Search for the cell housing the specified text and yield its (X, Y) center coordinate. 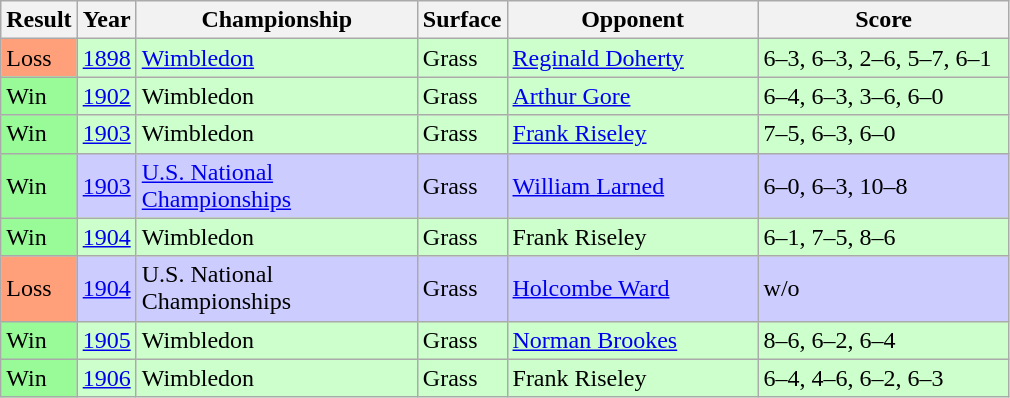
6–4, 4–6, 6–2, 6–3 (884, 378)
Surface (462, 20)
Score (884, 20)
6–0, 6–3, 10–8 (884, 186)
6–1, 7–5, 8–6 (884, 237)
1905 (106, 340)
Reginald Doherty (632, 58)
Year (106, 20)
Arthur Gore (632, 96)
1906 (106, 378)
7–5, 6–3, 6–0 (884, 134)
Norman Brookes (632, 340)
1902 (106, 96)
Opponent (632, 20)
Championship (276, 20)
Holcombe Ward (632, 288)
1898 (106, 58)
William Larned (632, 186)
Result (39, 20)
6–4, 6–3, 3–6, 6–0 (884, 96)
w/o (884, 288)
6–3, 6–3, 2–6, 5–7, 6–1 (884, 58)
8–6, 6–2, 6–4 (884, 340)
